Output the [x, y] coordinate of the center of the cell containing the given text.  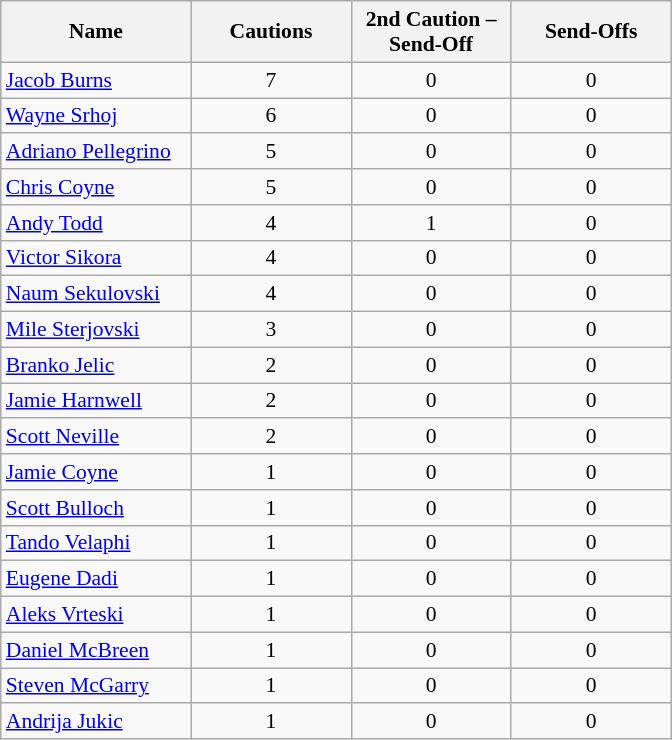
Cautions [271, 32]
Jacob Burns [96, 80]
6 [271, 116]
Scott Neville [96, 437]
Jamie Coyne [96, 472]
Name [96, 32]
7 [271, 80]
Branko Jelic [96, 365]
Andrija Jukic [96, 722]
Adriano Pellegrino [96, 152]
Aleks Vrteski [96, 615]
Jamie Harnwell [96, 401]
Andy Todd [96, 223]
Daniel McBreen [96, 650]
Naum Sekulovski [96, 294]
3 [271, 330]
Mile Sterjovski [96, 330]
Eugene Dadi [96, 579]
Tando Velaphi [96, 543]
Victor Sikora [96, 258]
Send-Offs [591, 32]
Chris Coyne [96, 187]
Wayne Srhoj [96, 116]
Steven McGarry [96, 686]
Scott Bulloch [96, 508]
2nd Caution – Send-Off [431, 32]
